Return the [x, y] coordinate for the center point of the cell that contains the specified text.  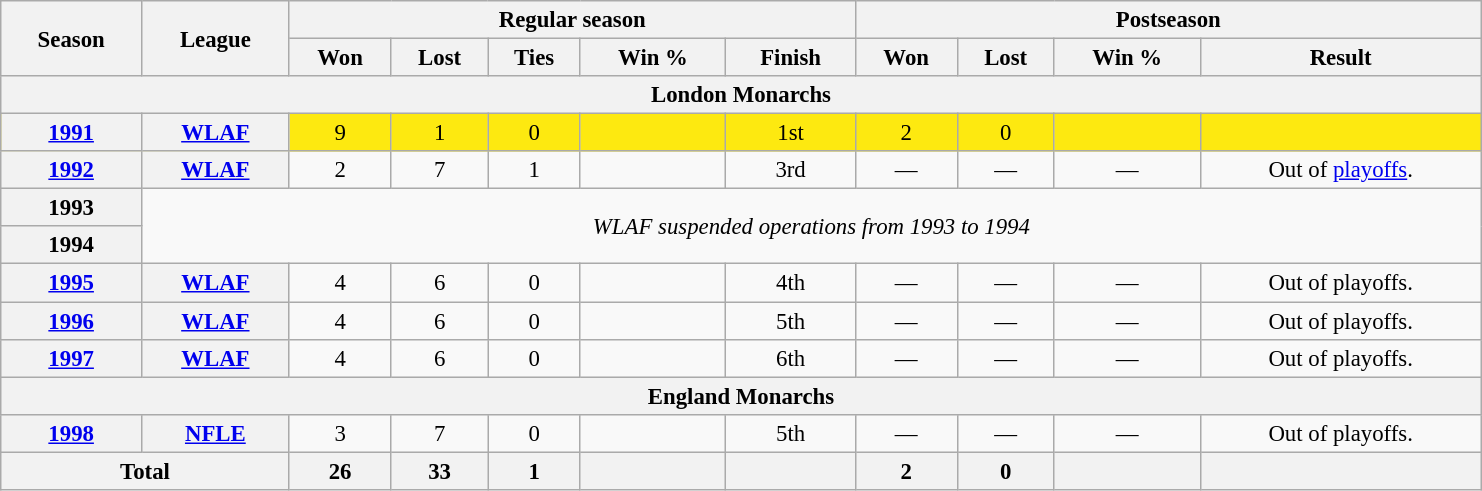
Postseason [1168, 20]
1997 [72, 358]
London Monarchs [741, 95]
1993 [72, 208]
4th [790, 283]
3rd [790, 170]
26 [340, 471]
1998 [72, 433]
England Monarchs [741, 396]
NFLE [216, 433]
1995 [72, 283]
1st [790, 133]
33 [440, 471]
6th [790, 358]
Result [1340, 58]
Season [72, 38]
1991 [72, 133]
1996 [72, 321]
9 [340, 133]
League [216, 38]
Ties [534, 58]
WLAF suspended operations from 1993 to 1994 [812, 226]
Regular season [572, 20]
Total [145, 471]
3 [340, 433]
1994 [72, 245]
Finish [790, 58]
1992 [72, 170]
